Pinpoint the cell where the given text exists, returning its (X, Y) midpoint coordinate. 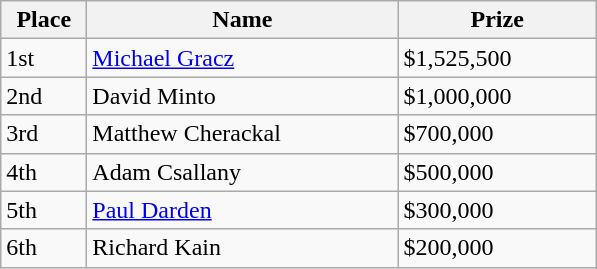
Paul Darden (242, 210)
Place (44, 20)
Prize (498, 20)
6th (44, 248)
David Minto (242, 96)
Matthew Cherackal (242, 134)
3rd (44, 134)
Michael Gracz (242, 58)
5th (44, 210)
Name (242, 20)
4th (44, 172)
$700,000 (498, 134)
$1,525,500 (498, 58)
$500,000 (498, 172)
$1,000,000 (498, 96)
Richard Kain (242, 248)
$300,000 (498, 210)
2nd (44, 96)
$200,000 (498, 248)
1st (44, 58)
Adam Csallany (242, 172)
